Scan for the cell matching the given text and deliver its [X, Y] coordinate at center. 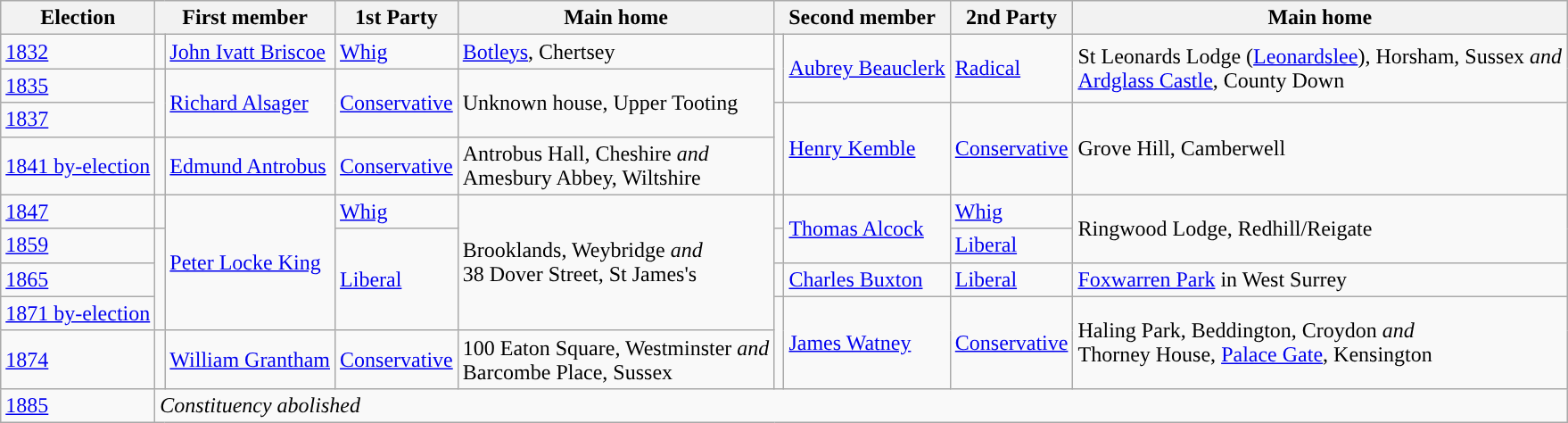
Grove Hill, Camberwell [1320, 148]
1865 [78, 279]
1871 by-election [78, 313]
Ringwood Lodge, Redhill/Reigate [1320, 228]
St Leonards Lodge (Leonardslee), Horsham, Sussex andArdglass Castle, County Down [1320, 69]
Botleys, Chertsey [615, 52]
1st Party [397, 18]
1859 [78, 245]
Edmund Antrobus [250, 166]
Antrobus Hall, Cheshire andAmesbury Abbey, Wiltshire [615, 166]
1837 [78, 120]
Haling Park, Beddington, Croydon andThorney House, Palace Gate, Kensington [1320, 343]
First member [245, 18]
Charles Buxton [867, 279]
Henry Kemble [867, 148]
Thomas Alcock [867, 228]
Second member [862, 18]
Foxwarren Park in West Surrey [1320, 279]
Election [78, 18]
Richard Alsager [250, 103]
2nd Party [1011, 18]
Radical [1011, 69]
1832 [78, 52]
1885 [78, 405]
William Grantham [250, 359]
1835 [78, 86]
Brooklands, Weybridge and38 Dover Street, St James's [615, 262]
John Ivatt Briscoe [250, 52]
Peter Locke King [250, 262]
1847 [78, 211]
Constituency abolished [862, 405]
James Watney [867, 343]
1874 [78, 359]
1841 by-election [78, 166]
100 Eaton Square, Westminster andBarcombe Place, Sussex [615, 359]
Aubrey Beauclerk [867, 69]
Unknown house, Upper Tooting [615, 103]
